From the cell containing the given text, extract its center point as [X, Y] coordinate. 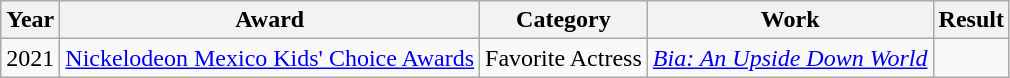
Nickelodeon Mexico Kids' Choice Awards [270, 58]
2021 [30, 58]
Bia: An Upside Down World [790, 58]
Result [971, 20]
Favorite Actress [564, 58]
Award [270, 20]
Work [790, 20]
Category [564, 20]
Year [30, 20]
